Provide the (X, Y) coordinate of the cell's center where the given text is located.  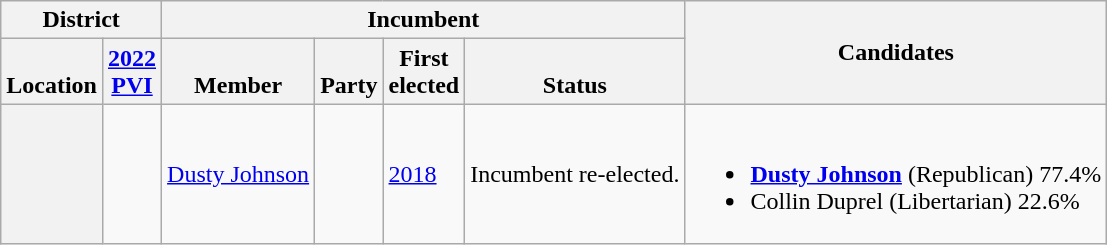
Dusty Johnson (Republican) 77.4%Collin Duprel (Libertarian) 22.6% (896, 174)
Party (349, 72)
Dusty Johnson (238, 174)
District (82, 20)
Incumbent (424, 20)
Location (52, 72)
Firstelected (424, 72)
Status (575, 72)
2022PVI (132, 72)
Member (238, 72)
2018 (424, 174)
Candidates (896, 52)
Incumbent re-elected. (575, 174)
